Locate the cell with the specified text and output its (x, y) center coordinate. 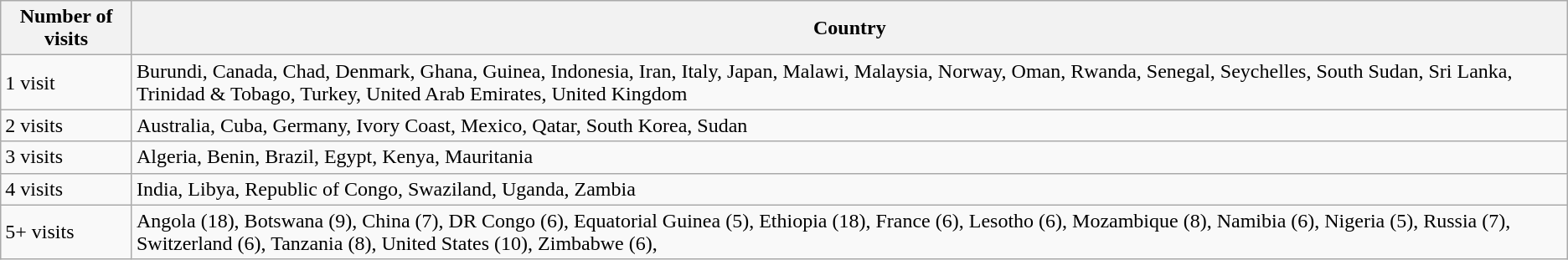
5+ visits (67, 232)
4 visits (67, 189)
2 visits (67, 125)
Country (849, 28)
3 visits (67, 157)
Australia, Cuba, Germany, Ivory Coast, Mexico, Qatar, South Korea, Sudan (849, 125)
India, Libya, Republic of Congo, Swaziland, Uganda, Zambia (849, 189)
Algeria, Benin, Brazil, Egypt, Kenya, Mauritania (849, 157)
Number of visits (67, 28)
1 visit (67, 82)
